Identify which cell holds the provided text, then report its [x, y] central coordinate. 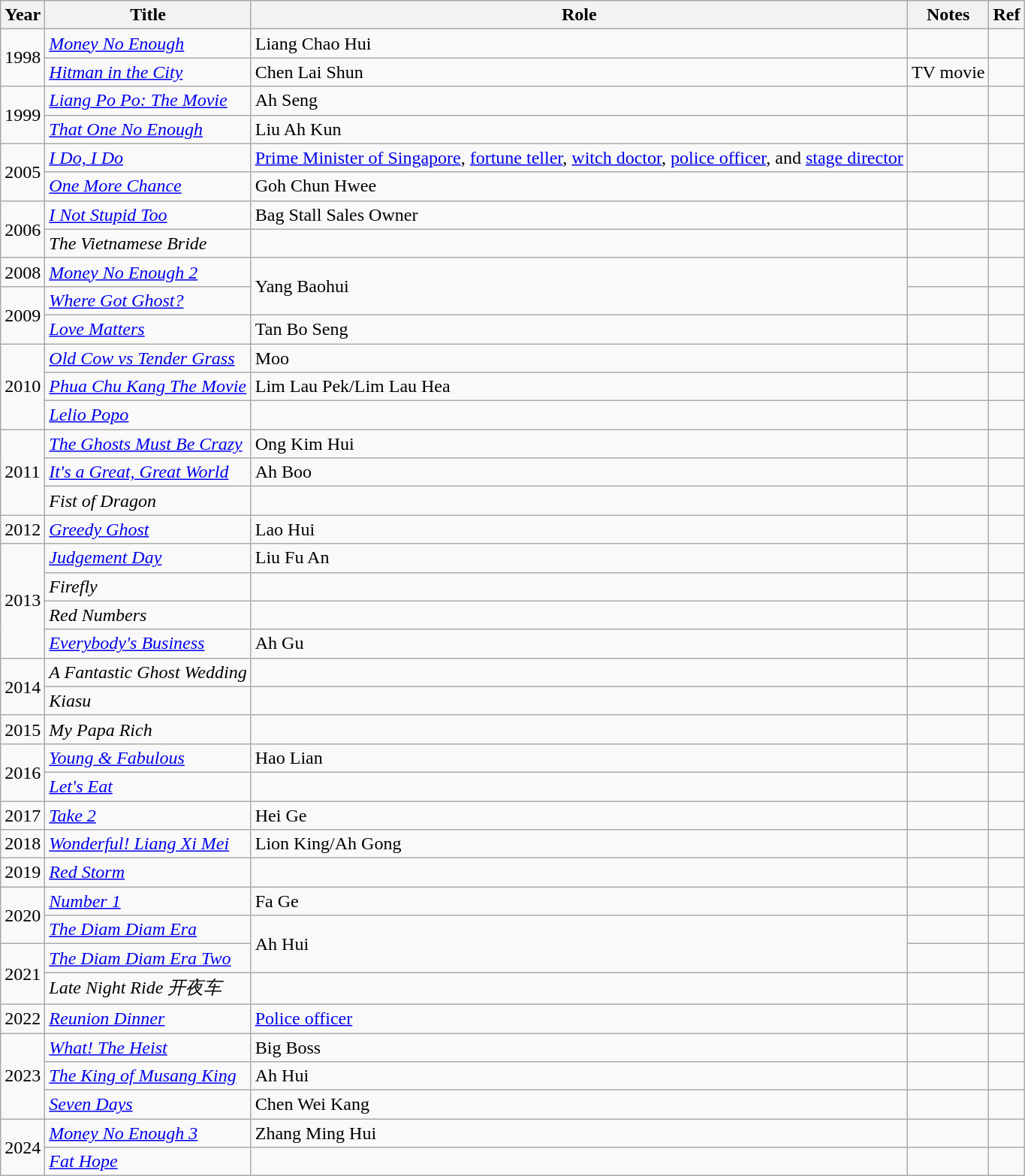
Firefly [148, 586]
Tan Bo Seng [579, 329]
The Vietnamese Bride [148, 243]
Title [148, 15]
Ah Boo [579, 472]
1998 [23, 58]
Zhang Ming Hui [579, 1133]
Role [579, 15]
Ong Kim Hui [579, 444]
Reunion Dinner [148, 1018]
Love Matters [148, 329]
Liu Ah Kun [579, 129]
2024 [23, 1147]
Yang Baohui [579, 286]
Fat Hope [148, 1162]
Fist of Dragon [148, 501]
2012 [23, 529]
Let's Eat [148, 786]
It's a Great, Great World [148, 472]
The Ghosts Must Be Crazy [148, 444]
Lion King/Ah Gong [579, 844]
Goh Chun Hwee [579, 186]
Greedy Ghost [148, 529]
Ref [1006, 15]
The Diam Diam Era [148, 930]
2008 [23, 272]
What! The Heist [148, 1048]
Lim Lau Pek/Lim Lau Hea [579, 387]
Number 1 [148, 901]
My Papa Rich [148, 729]
Red Storm [148, 873]
Wonderful! Liang Xi Mei [148, 844]
Take 2 [148, 815]
2015 [23, 729]
Phua Chu Kang The Movie [148, 387]
2013 [23, 601]
Money No Enough 3 [148, 1133]
Lelio Popo [148, 415]
Hei Ge [579, 815]
Hao Lian [579, 758]
Old Cow vs Tender Grass [148, 358]
2020 [23, 915]
The Diam Diam Era Two [148, 958]
Seven Days [148, 1105]
Kiasu [148, 701]
Chen Lai Shun [579, 72]
TV movie [948, 72]
Liang Chao Hui [579, 44]
Where Got Ghost? [148, 300]
2009 [23, 315]
1999 [23, 115]
Everybody's Business [148, 644]
2019 [23, 873]
Big Boss [579, 1048]
I Do, I Do [148, 158]
Notes [948, 15]
2018 [23, 844]
Young & Fabulous [148, 758]
Ah Gu [579, 644]
A Fantastic Ghost Wedding [148, 672]
Judgement Day [148, 558]
Money No Enough 2 [148, 272]
Moo [579, 358]
2005 [23, 172]
Late Night Ride 开夜车 [148, 988]
2010 [23, 387]
Prime Minister of Singapore, fortune teller, witch doctor, police officer, and stage director [579, 158]
Chen Wei Kang [579, 1105]
Bag Stall Sales Owner [579, 215]
Fa Ge [579, 901]
I Not Stupid Too [148, 215]
That One No Enough [148, 129]
One More Chance [148, 186]
Liu Fu An [579, 558]
2017 [23, 815]
2011 [23, 472]
2023 [23, 1076]
Hitman in the City [148, 72]
Lao Hui [579, 529]
The King of Musang King [148, 1076]
2016 [23, 772]
Liang Po Po: The Movie [148, 101]
2014 [23, 686]
2022 [23, 1018]
Red Numbers [148, 615]
Ah Seng [579, 101]
Police officer [579, 1018]
2021 [23, 975]
2006 [23, 229]
Money No Enough [148, 44]
Year [23, 15]
